Provide the (X, Y) coordinate of the cell's center where the given text is located.  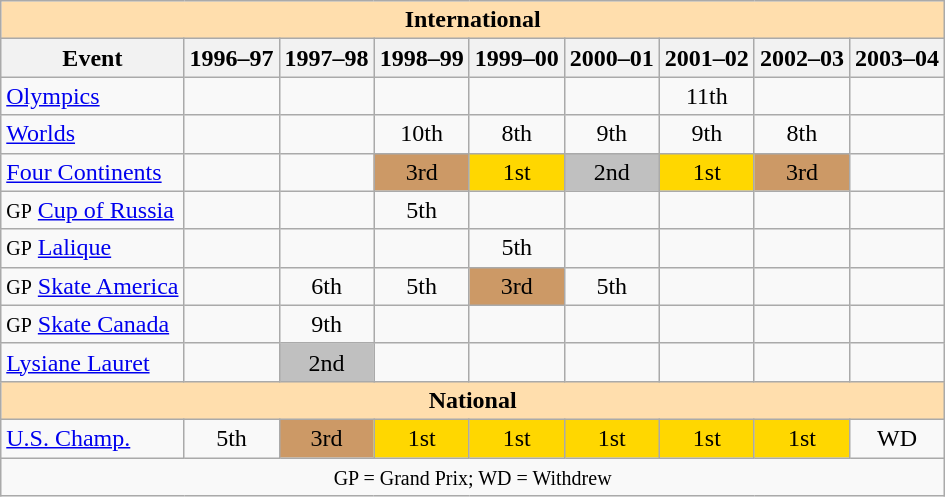
WD (896, 438)
National (473, 400)
11th (706, 96)
1996–97 (232, 58)
Event (92, 58)
1997–98 (326, 58)
GP Lalique (92, 248)
2003–04 (896, 58)
Lysiane Lauret (92, 362)
GP Skate Canada (92, 324)
Worlds (92, 134)
International (473, 20)
1998–99 (422, 58)
2000–01 (612, 58)
U.S. Champ. (92, 438)
GP Skate America (92, 286)
Four Continents (92, 172)
10th (422, 134)
GP = Grand Prix; WD = Withdrew (473, 477)
1999–00 (516, 58)
6th (326, 286)
GP Cup of Russia (92, 210)
Olympics (92, 96)
2002–03 (802, 58)
2001–02 (706, 58)
